Detect which cell encompasses the target text, then output its [x, y] center coordinate. 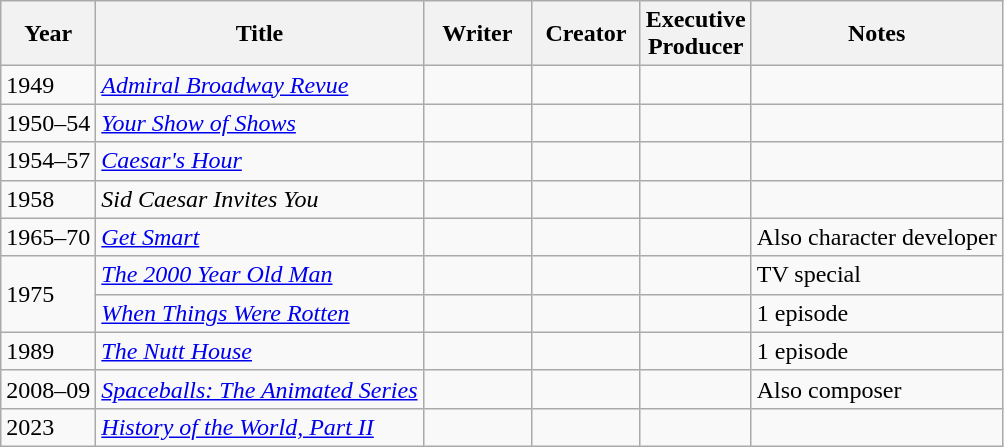
Admiral Broadway Revue [260, 85]
2008–09 [48, 389]
1958 [48, 199]
The 2000 Year Old Man [260, 275]
TV special [876, 275]
Spaceballs: The Animated Series [260, 389]
Also character developer [876, 237]
1965–70 [48, 237]
History of the World, Part II [260, 427]
Sid Caesar Invites You [260, 199]
Caesar's Hour [260, 161]
Get Smart [260, 237]
ExecutiveProducer [696, 34]
1949 [48, 85]
1950–54 [48, 123]
Title [260, 34]
1975 [48, 294]
Your Show of Shows [260, 123]
Also composer [876, 389]
Creator [586, 34]
The Nutt House [260, 351]
Notes [876, 34]
1954–57 [48, 161]
When Things Were Rotten [260, 313]
2023 [48, 427]
Year [48, 34]
1989 [48, 351]
Writer [478, 34]
